For the text-containing cell, return its midpoint in (x, y) coordinate format. 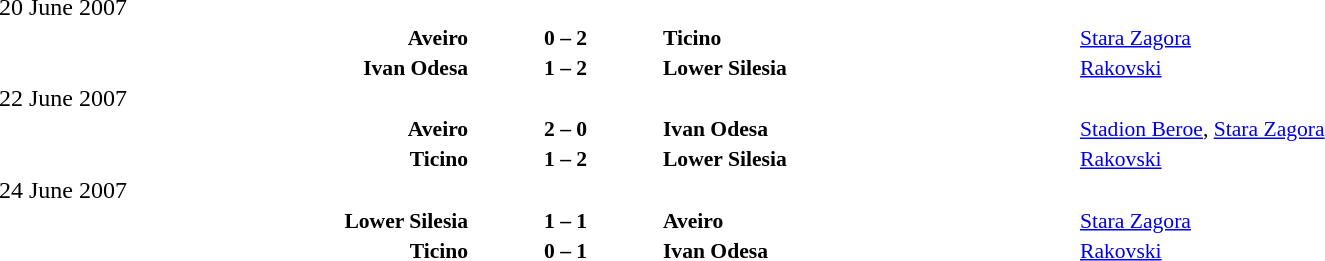
0 – 2 (566, 38)
Ivan Odesa (869, 129)
Aveiro (869, 220)
1 – 1 (566, 220)
Ticino (869, 38)
2 – 0 (566, 129)
